For the text-containing cell, return its midpoint in (x, y) coordinate format. 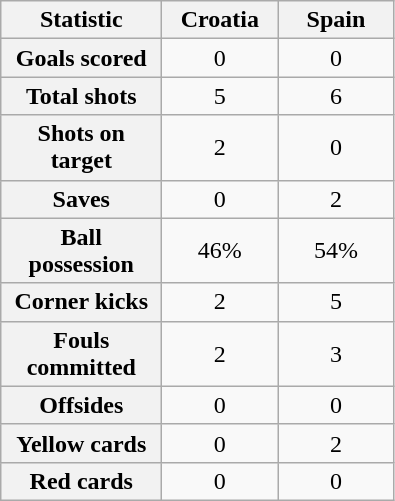
Yellow cards (82, 443)
Statistic (82, 20)
Offsides (82, 405)
Goals scored (82, 58)
6 (336, 96)
54% (336, 250)
Croatia (220, 20)
Shots on target (82, 148)
3 (336, 354)
Ball possession (82, 250)
Total shots (82, 96)
Corner kicks (82, 302)
Fouls committed (82, 354)
Saves (82, 199)
46% (220, 250)
Red cards (82, 481)
Spain (336, 20)
